For the text-containing cell, return its midpoint in (x, y) coordinate format. 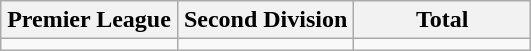
Total (442, 20)
Premier League (90, 20)
Second Division (266, 20)
